Locate the cell with the specified text and output its [X, Y] center coordinate. 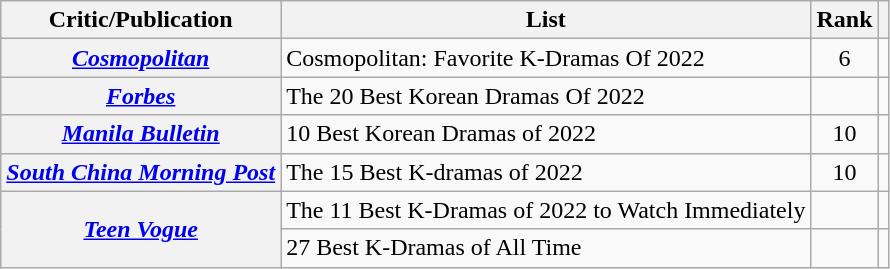
Critic/Publication [141, 20]
Forbes [141, 96]
10 Best Korean Dramas of 2022 [546, 134]
Cosmopolitan [141, 58]
South China Morning Post [141, 172]
Cosmopolitan: Favorite K-Dramas Of 2022 [546, 58]
The 20 Best Korean Dramas Of 2022 [546, 96]
List [546, 20]
Teen Vogue [141, 229]
Manila Bulletin [141, 134]
27 Best K-Dramas of All Time [546, 248]
Rank [844, 20]
6 [844, 58]
The 15 Best K-dramas of 2022 [546, 172]
The 11 Best K-Dramas of 2022 to Watch Immediately [546, 210]
